Return [X, Y] of the center of cell containing provided text 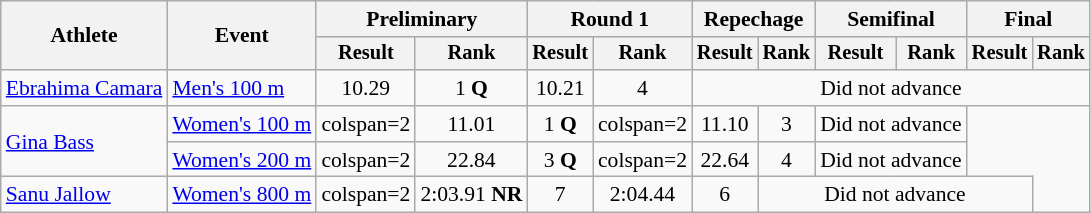
11.10 [725, 124]
Women's 800 m [242, 195]
Repechage [754, 19]
Round 1 [610, 19]
Gina Bass [84, 142]
2:03.91 NR [471, 195]
7 [560, 195]
Sanu Jallow [84, 195]
Women's 100 m [242, 124]
Women's 200 m [242, 160]
22.64 [725, 160]
6 [725, 195]
Final [1028, 19]
2:04.44 [642, 195]
Event [242, 36]
10.21 [560, 88]
3 Q [560, 160]
Athlete [84, 36]
Semifinal [891, 19]
3 [787, 124]
22.84 [471, 160]
10.29 [366, 88]
Men's 100 m [242, 88]
Preliminary [422, 19]
Ebrahima Camara [84, 88]
11.01 [471, 124]
